Output the (x, y) coordinate of the center of the cell containing the given text.  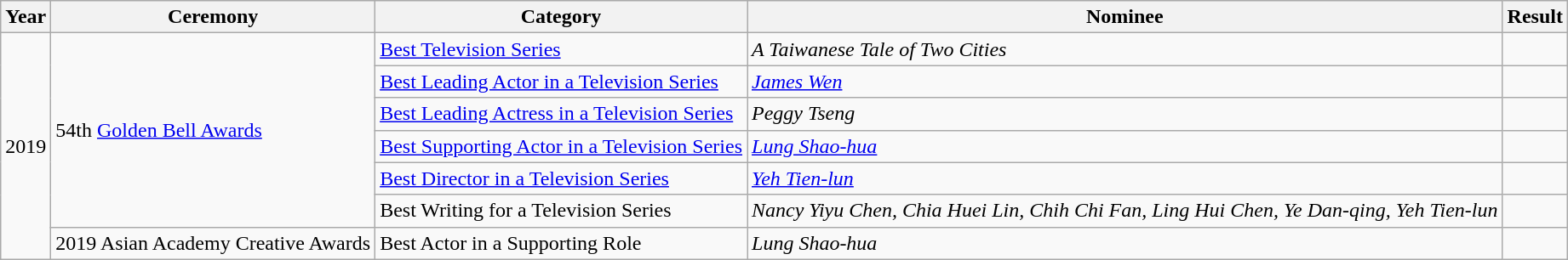
Result (1535, 17)
A Taiwanese Tale of Two Cities (1125, 49)
Peggy Tseng (1125, 114)
Best Television Series (562, 49)
2019 (26, 146)
Best Writing for a Television Series (562, 211)
Best Director in a Television Series (562, 178)
2019 Asian Academy Creative Awards (213, 243)
Category (562, 17)
Best Actor in a Supporting Role (562, 243)
Nancy Yiyu Chen, Chia Huei Lin, Chih Chi Fan, Ling Hui Chen, Ye Dan-qing, Yeh Tien-lun (1125, 211)
Yeh Tien-lun (1125, 178)
Year (26, 17)
Nominee (1125, 17)
Ceremony (213, 17)
Best Supporting Actor in a Television Series (562, 146)
James Wen (1125, 82)
Best Leading Actress in a Television Series (562, 114)
54th Golden Bell Awards (213, 130)
Best Leading Actor in a Television Series (562, 82)
